Find where the given text appears and provide that cell's center as [X, Y] coordinate. 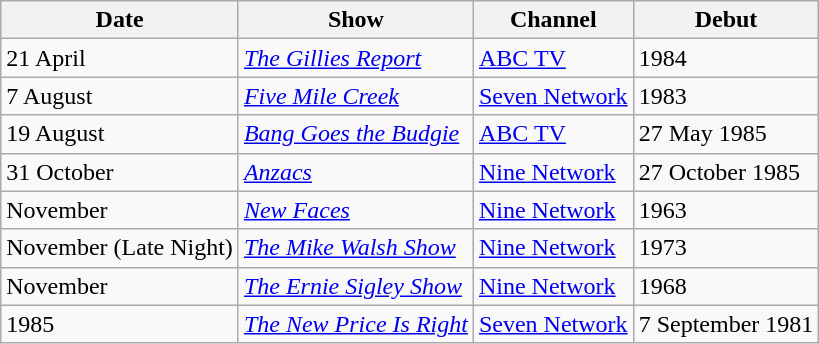
19 August [120, 134]
1983 [726, 96]
27 May 1985 [726, 134]
1973 [726, 248]
The New Price Is Right [356, 324]
New Faces [356, 210]
1984 [726, 58]
27 October 1985 [726, 172]
7 September 1981 [726, 324]
21 April [120, 58]
Debut [726, 20]
31 October [120, 172]
The Gillies Report [356, 58]
The Ernie Sigley Show [356, 286]
The Mike Walsh Show [356, 248]
1968 [726, 286]
Channel [553, 20]
Bang Goes the Budgie [356, 134]
Five Mile Creek [356, 96]
7 August [120, 96]
November (Late Night) [120, 248]
1963 [726, 210]
1985 [120, 324]
Date [120, 20]
Anzacs [356, 172]
Show [356, 20]
